Determine the [x, y] coordinate at the center of the cell enclosing the given text.  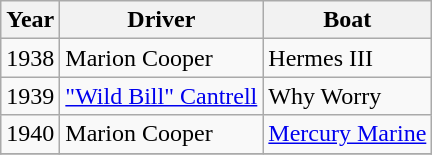
Boat [348, 20]
Year [30, 20]
1939 [30, 96]
Why Worry [348, 96]
1938 [30, 58]
Driver [162, 20]
1940 [30, 134]
"Wild Bill" Cantrell [162, 96]
Hermes III [348, 58]
Mercury Marine [348, 134]
